Determine the (x, y) coordinate at the center of the cell enclosing the given text.  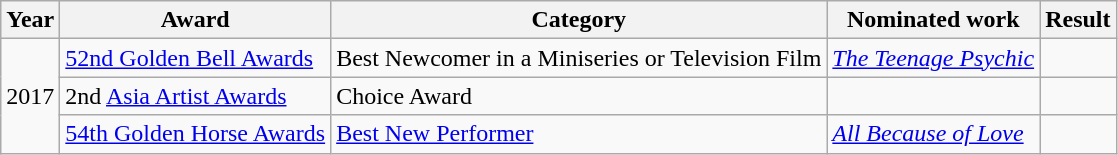
Choice Award (579, 96)
Award (196, 20)
Best New Performer (579, 134)
The Teenage Psychic (934, 58)
2017 (30, 96)
54th Golden Horse Awards (196, 134)
2nd Asia Artist Awards (196, 96)
Nominated work (934, 20)
Result (1078, 20)
Best Newcomer in a Miniseries or Television Film (579, 58)
52nd Golden Bell Awards (196, 58)
Category (579, 20)
All Because of Love (934, 134)
Year (30, 20)
